From the cell containing the given text, extract its center point as (x, y) coordinate. 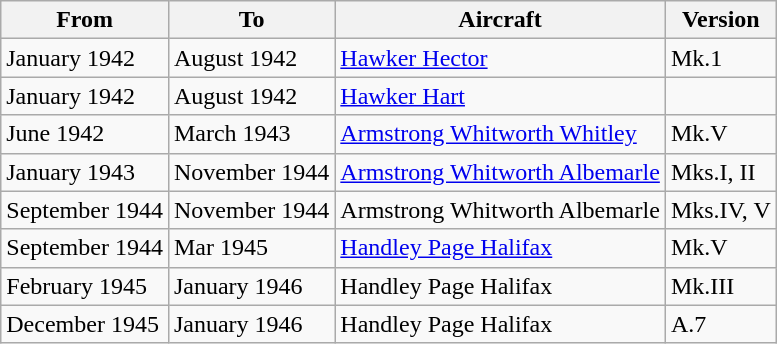
December 1945 (85, 324)
Hawker Hart (500, 96)
Mks.IV, V (720, 210)
From (85, 20)
Aircraft (500, 20)
Hawker Hector (500, 58)
Version (720, 20)
To (251, 20)
Armstrong Whitworth Whitley (500, 134)
January 1943 (85, 172)
Mk.III (720, 286)
March 1943 (251, 134)
A.7 (720, 324)
February 1945 (85, 286)
Mk.1 (720, 58)
Mar 1945 (251, 248)
June 1942 (85, 134)
Mks.I, II (720, 172)
